Find where the given text appears and provide that cell's center as (x, y) coordinate. 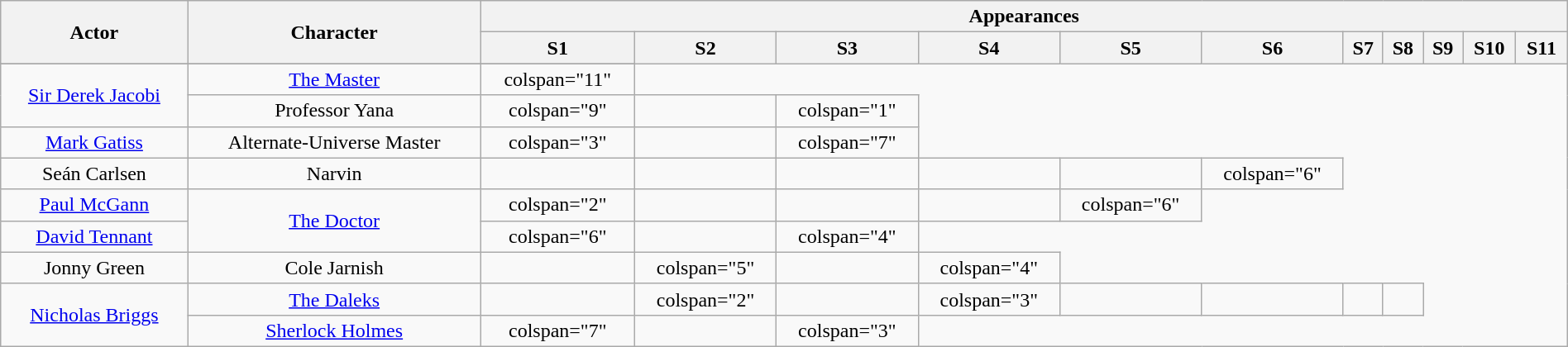
S2 (705, 48)
S11 (1542, 48)
Professor Yana (334, 111)
Jonny Green (94, 268)
S1 (557, 48)
Seán Carlsen (94, 173)
S8 (1403, 48)
Paul McGann (94, 205)
Mark Gatiss (94, 142)
S5 (1130, 48)
S7 (1363, 48)
The Doctor (334, 221)
Character (334, 32)
Sir Derek Jacobi (94, 95)
Appearances (1024, 17)
S3 (847, 48)
Cole Jarnish (334, 268)
David Tennant (94, 236)
The Master (334, 79)
Alternate-Universe Master (334, 142)
S9 (1443, 48)
colspan="5" (705, 268)
Sherlock Holmes (334, 330)
colspan="1" (847, 111)
S4 (989, 48)
colspan="9" (557, 111)
Narvin (334, 173)
S6 (1272, 48)
colspan="11" (557, 79)
Actor (94, 32)
Nicholas Briggs (94, 315)
The Daleks (334, 299)
S10 (1489, 48)
